Return (X, Y) of the center of cell containing provided text 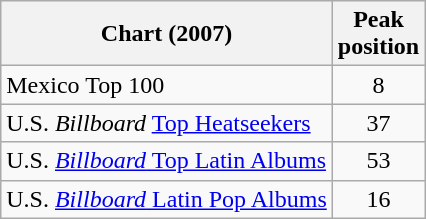
53 (378, 161)
8 (378, 85)
U.S. Billboard Latin Pop Albums (167, 199)
U.S. Billboard Top Heatseekers (167, 123)
Mexico Top 100 (167, 85)
37 (378, 123)
Peakposition (378, 34)
U.S. Billboard Top Latin Albums (167, 161)
Chart (2007) (167, 34)
16 (378, 199)
